Search for the cell housing the specified text and yield its (X, Y) center coordinate. 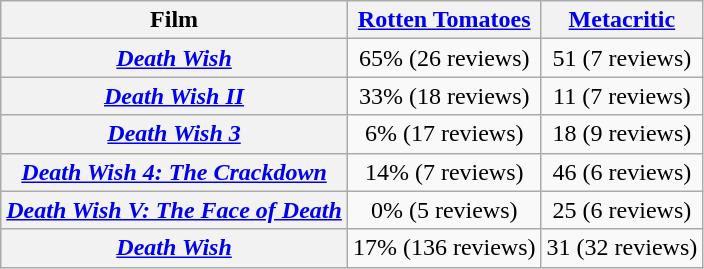
Film (174, 20)
Death Wish V: The Face of Death (174, 210)
51 (7 reviews) (622, 58)
Rotten Tomatoes (444, 20)
Metacritic (622, 20)
31 (32 reviews) (622, 248)
46 (6 reviews) (622, 172)
65% (26 reviews) (444, 58)
Death Wish 3 (174, 134)
11 (7 reviews) (622, 96)
Death Wish II (174, 96)
14% (7 reviews) (444, 172)
25 (6 reviews) (622, 210)
6% (17 reviews) (444, 134)
Death Wish 4: The Crackdown (174, 172)
17% (136 reviews) (444, 248)
18 (9 reviews) (622, 134)
33% (18 reviews) (444, 96)
0% (5 reviews) (444, 210)
